Return (X, Y) of the center of cell containing provided text 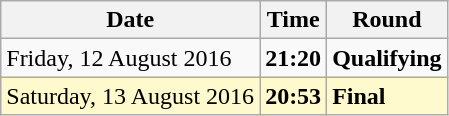
21:20 (294, 58)
Friday, 12 August 2016 (130, 58)
Saturday, 13 August 2016 (130, 96)
20:53 (294, 96)
Date (130, 20)
Final (387, 96)
Round (387, 20)
Qualifying (387, 58)
Time (294, 20)
